For the text-containing cell, return its midpoint in [X, Y] coordinate format. 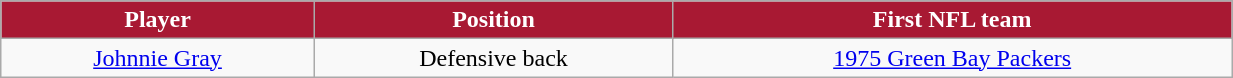
1975 Green Bay Packers [952, 58]
Position [493, 20]
First NFL team [952, 20]
Player [158, 20]
Defensive back [493, 58]
Johnnie Gray [158, 58]
